Output the [X, Y] coordinate of the center of the cell containing the given text.  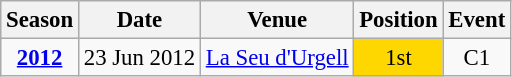
Venue [276, 20]
Event [477, 20]
2012 [40, 58]
1st [398, 58]
Position [398, 20]
C1 [477, 58]
23 Jun 2012 [139, 58]
La Seu d'Urgell [276, 58]
Date [139, 20]
Season [40, 20]
